Capture the cell that displays the provided text and extract its [x, y] central coordinate. 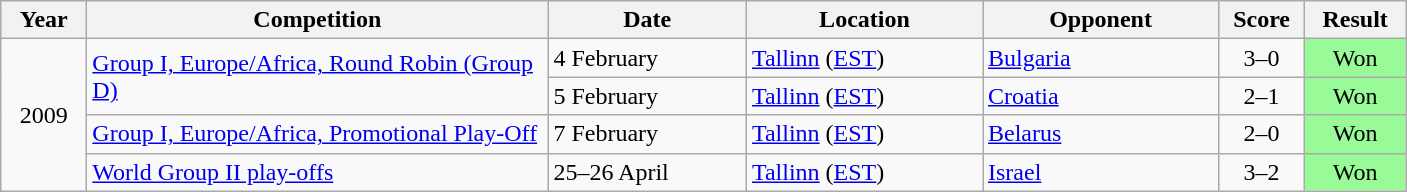
Bulgaria [1100, 58]
Score [1262, 20]
Date [648, 20]
Location [864, 20]
2009 [44, 115]
3–2 [1262, 172]
3–0 [1262, 58]
Year [44, 20]
25–26 April [648, 172]
World Group II play-offs [318, 172]
Competition [318, 20]
Croatia [1100, 96]
5 February [648, 96]
Belarus [1100, 134]
7 February [648, 134]
Group I, Europe/Africa, Promotional Play-Off [318, 134]
Opponent [1100, 20]
Group I, Europe/Africa, Round Robin (Group D) [318, 77]
Result [1356, 20]
Israel [1100, 172]
2–0 [1262, 134]
2–1 [1262, 96]
4 February [648, 58]
